Provide the (x, y) coordinate of the cell's center where the given text is located.  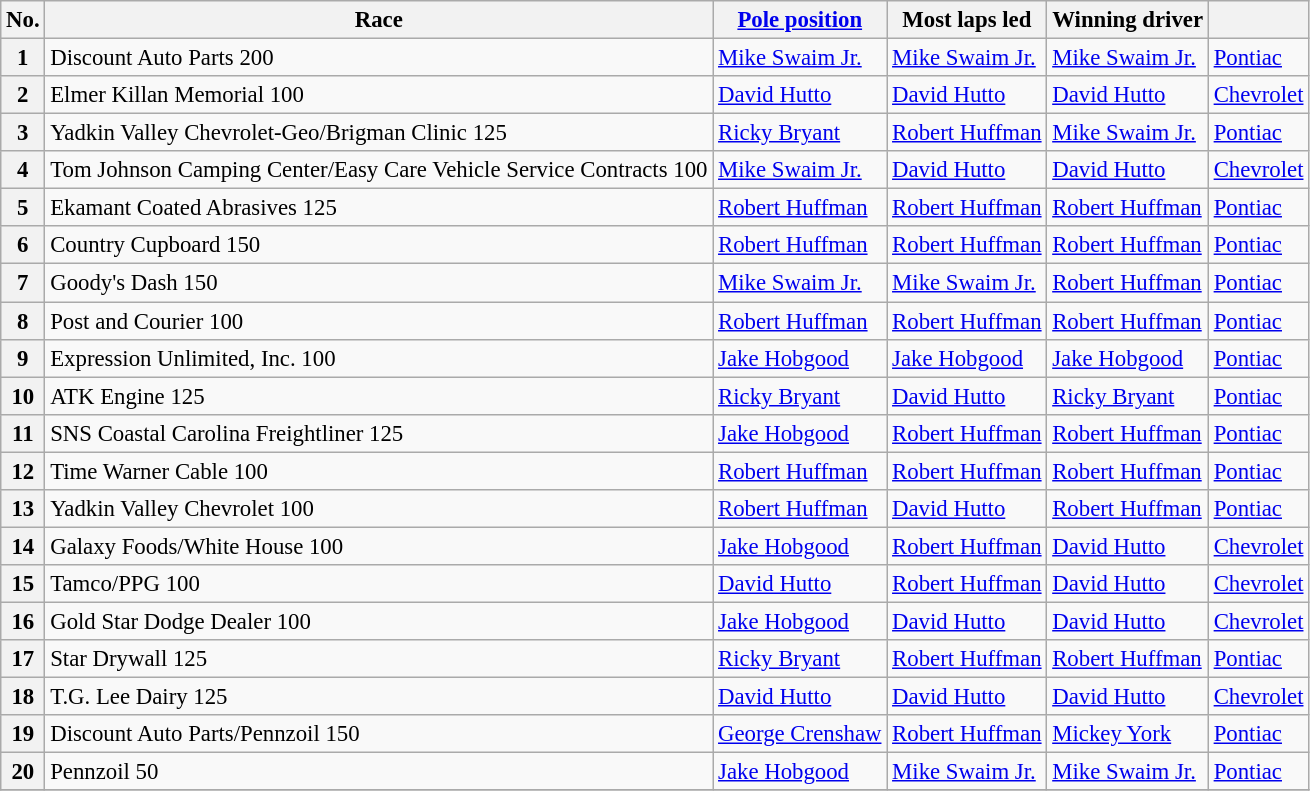
Gold Star Dodge Dealer 100 (379, 621)
7 (23, 283)
T.G. Lee Dairy 125 (379, 697)
Winning driver (1128, 20)
Pennzoil 50 (379, 772)
17 (23, 659)
Expression Unlimited, Inc. 100 (379, 358)
Post and Courier 100 (379, 321)
5 (23, 208)
15 (23, 584)
Country Cupboard 150 (379, 245)
George Crenshaw (800, 734)
18 (23, 697)
Ekamant Coated Abrasives 125 (379, 208)
Yadkin Valley Chevrolet 100 (379, 509)
Star Drywall 125 (379, 659)
Most laps led (967, 20)
9 (23, 358)
6 (23, 245)
8 (23, 321)
Elmer Killan Memorial 100 (379, 95)
19 (23, 734)
Pole position (800, 20)
2 (23, 95)
11 (23, 433)
SNS Coastal Carolina Freightliner 125 (379, 433)
12 (23, 471)
13 (23, 509)
1 (23, 58)
Time Warner Cable 100 (379, 471)
Goody's Dash 150 (379, 283)
3 (23, 133)
Yadkin Valley Chevrolet-Geo/Brigman Clinic 125 (379, 133)
Race (379, 20)
14 (23, 546)
Tamco/PPG 100 (379, 584)
Discount Auto Parts 200 (379, 58)
Discount Auto Parts/Pennzoil 150 (379, 734)
No. (23, 20)
Mickey York (1128, 734)
Tom Johnson Camping Center/Easy Care Vehicle Service Contracts 100 (379, 170)
4 (23, 170)
10 (23, 396)
16 (23, 621)
20 (23, 772)
Galaxy Foods/White House 100 (379, 546)
ATK Engine 125 (379, 396)
